Return the [x, y] coordinate for the center point of the cell that contains the specified text.  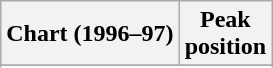
Chart (1996–97) [90, 34]
Peakposition [225, 34]
